Capture the cell that displays the provided text and extract its (x, y) central coordinate. 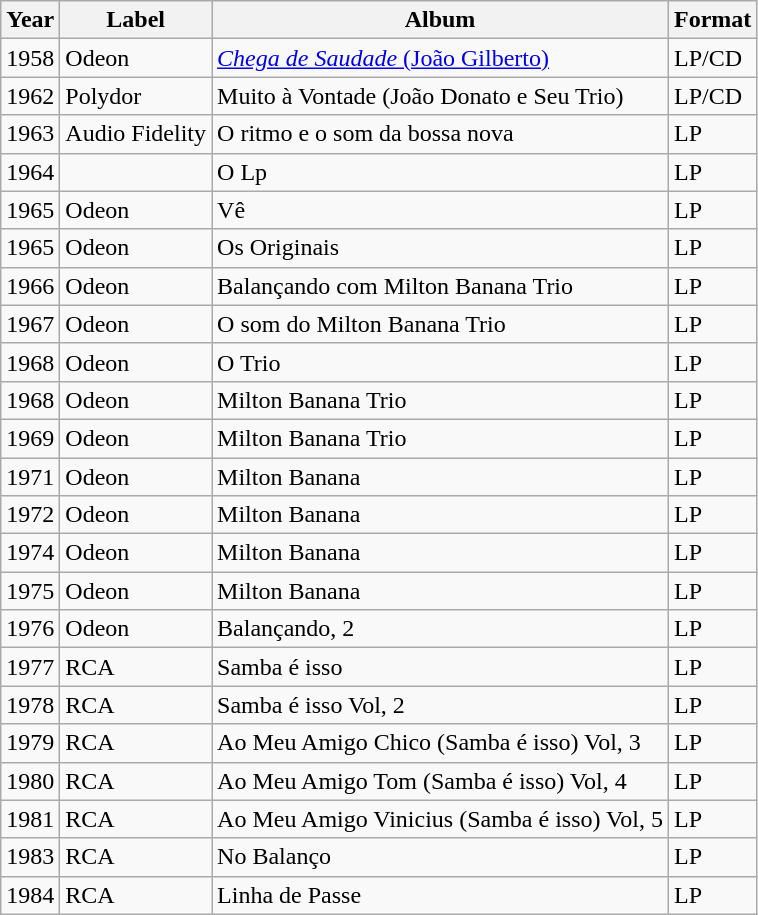
Linha de Passe (440, 895)
Audio Fidelity (136, 134)
Ao Meu Amigo Tom (Samba é isso) Vol, 4 (440, 781)
1964 (30, 172)
Samba é isso (440, 667)
Year (30, 20)
1981 (30, 819)
Balançando com Milton Banana Trio (440, 286)
1980 (30, 781)
Ao Meu Amigo Vinicius (Samba é isso) Vol, 5 (440, 819)
1971 (30, 477)
1958 (30, 58)
Vê (440, 210)
1967 (30, 324)
1978 (30, 705)
1969 (30, 438)
1976 (30, 629)
Format (713, 20)
1975 (30, 591)
Balançando, 2 (440, 629)
1966 (30, 286)
Chega de Saudade (João Gilberto) (440, 58)
1963 (30, 134)
1983 (30, 857)
1979 (30, 743)
Muito à Vontade (João Donato e Seu Trio) (440, 96)
1972 (30, 515)
1974 (30, 553)
O Lp (440, 172)
Ao Meu Amigo Chico (Samba é isso) Vol, 3 (440, 743)
1977 (30, 667)
Os Originais (440, 248)
1962 (30, 96)
No Balanço (440, 857)
O Trio (440, 362)
1984 (30, 895)
Polydor (136, 96)
O som do Milton Banana Trio (440, 324)
Album (440, 20)
Label (136, 20)
Samba é isso Vol, 2 (440, 705)
O ritmo e o som da bossa nova (440, 134)
